Find where the given text appears and provide that cell's center as (x, y) coordinate. 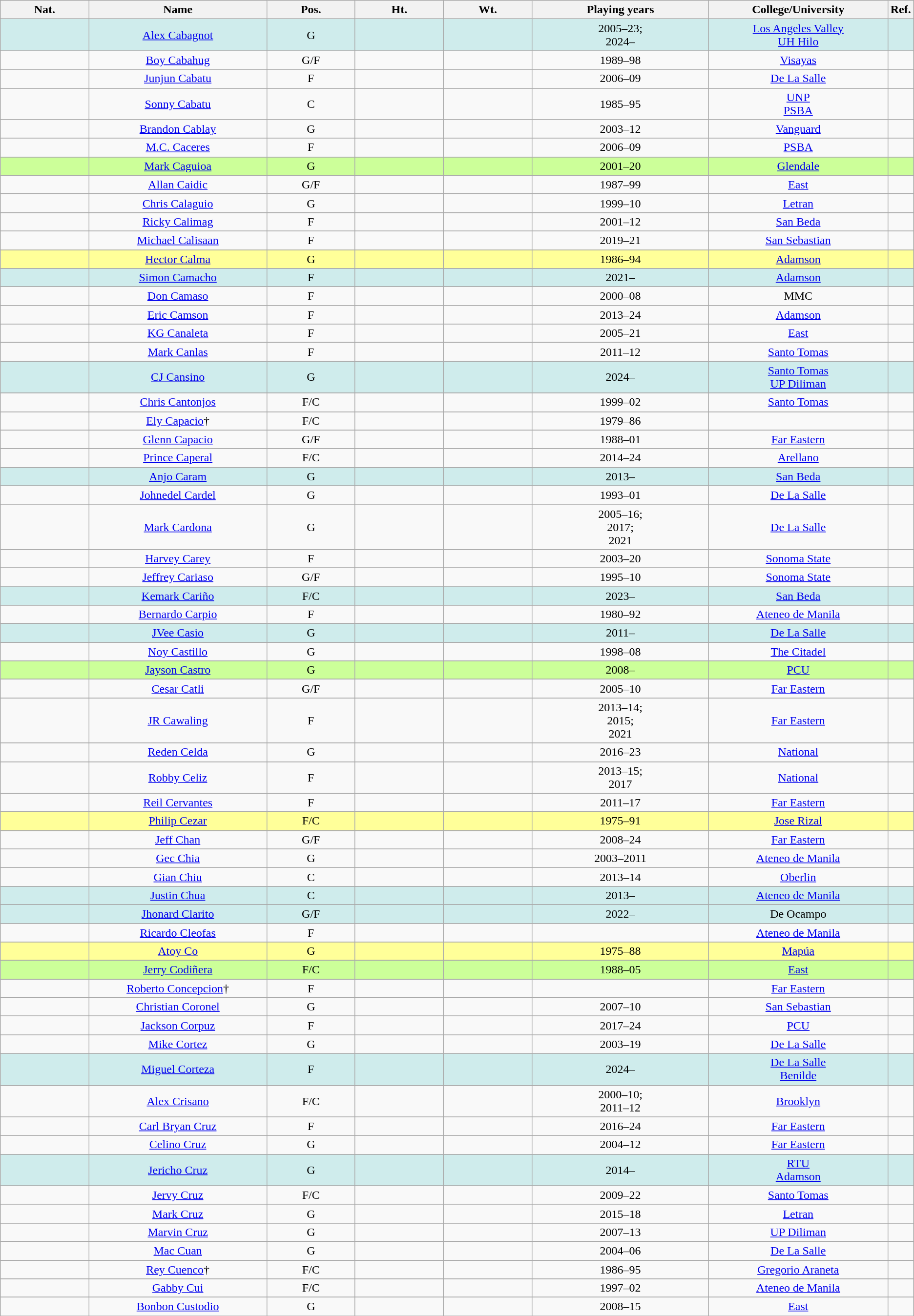
KG Canaleta (178, 333)
2022– (621, 914)
Ricky Calimag (178, 222)
1980–92 (621, 615)
Wt. (487, 10)
Nat. (45, 10)
Ely Capacio† (178, 421)
2017–24 (621, 1026)
1998–08 (621, 652)
Jhonard Clarito (178, 914)
2013–15;2017 (621, 777)
2011– (621, 633)
Chris Calaguio (178, 203)
2014–24 (621, 458)
2016–23 (621, 752)
2008– (621, 670)
Name (178, 10)
2004–06 (621, 1251)
Alex Crisano (178, 1101)
Gabby Cui (178, 1288)
Pos. (311, 10)
Eric Camson (178, 315)
Vanguard (798, 129)
2003–20 (621, 558)
Philip Cezar (178, 821)
College/University (798, 10)
1979–86 (621, 421)
Mark Caguioa (178, 166)
2011–12 (621, 352)
Brandon Cablay (178, 129)
Mark Cardona (178, 527)
2005–23;2024– (621, 35)
Mapúa (798, 951)
2001–12 (621, 222)
2000–08 (621, 296)
2001–20 (621, 166)
2000–10;2011–12 (621, 1101)
Prince Caperal (178, 458)
1988–01 (621, 439)
2007–10 (621, 1007)
Jerry Codiñera (178, 970)
Bonbon Custodio (178, 1307)
Reil Cervantes (178, 802)
Justin Chua (178, 895)
Gregorio Araneta (798, 1270)
Glendale (798, 166)
Boy Cabahug (178, 60)
Carl Bryan Cruz (178, 1126)
1987–99 (621, 185)
Junjun Cabatu (178, 79)
2005–10 (621, 689)
CJ Cansino (178, 377)
2003–12 (621, 129)
De Ocampo (798, 914)
Johnedel Cardel (178, 495)
The Citadel (798, 652)
Marvin Cruz (178, 1232)
2003–19 (621, 1044)
Jeff Chan (178, 840)
Roberto Concepcion† (178, 988)
2019–21 (621, 240)
Oberlin (798, 877)
Simon Camacho (178, 278)
2014– (621, 1170)
M.C. Caceres (178, 147)
Jervy Cruz (178, 1195)
Jericho Cruz (178, 1170)
Gec Chia (178, 858)
RTUAdamson (798, 1170)
Michael Calisaan (178, 240)
Los Angeles ValleyUH Hilo (798, 35)
2007–13 (621, 1232)
Allan Caidic (178, 185)
Anjo Caram (178, 476)
Chris Cantonjos (178, 402)
Jose Rizal (798, 821)
1989–98 (621, 60)
Cesar Catli (178, 689)
1975–88 (621, 951)
2004–12 (621, 1145)
Glenn Capacio (178, 439)
Arellano (798, 458)
1999–10 (621, 203)
2005–16;2017;2021 (621, 527)
Mark Cruz (178, 1213)
1985–95 (621, 103)
1999–02 (621, 402)
UNPPSBA (798, 103)
Harvey Carey (178, 558)
2008–15 (621, 1307)
Noy Castillo (178, 652)
2009–22 (621, 1195)
Celino Cruz (178, 1145)
1986–95 (621, 1270)
Jeffrey Cariaso (178, 577)
2011–17 (621, 802)
2021– (621, 278)
1986–94 (621, 259)
1995–10 (621, 577)
Christian Coronel (178, 1007)
2015–18 (621, 1213)
Ref. (900, 10)
2008–24 (621, 840)
PSBA (798, 147)
MMC (798, 296)
Ht. (399, 10)
Alex Cabagnot (178, 35)
Bernardo Carpio (178, 615)
Rey Cuenco† (178, 1270)
2003–2011 (621, 858)
Hector Calma (178, 259)
Sonny Cabatu (178, 103)
1988–05 (621, 970)
Gian Chiu (178, 877)
JR Cawaling (178, 720)
Atoy Co (178, 951)
Playing years (621, 10)
2013–14;2015;2021 (621, 720)
UP Diliman (798, 1232)
Brooklyn (798, 1101)
Jackson Corpuz (178, 1026)
JVee Casio (178, 633)
De La SalleBenilde (798, 1069)
1975–91 (621, 821)
Jayson Castro (178, 670)
Miguel Corteza (178, 1069)
Visayas (798, 60)
Kemark Cariño (178, 596)
2016–24 (621, 1126)
1993–01 (621, 495)
Robby Celiz (178, 777)
2005–21 (621, 333)
1997–02 (621, 1288)
Mac Cuan (178, 1251)
2013–24 (621, 315)
Santo TomasUP Diliman (798, 377)
Don Camaso (178, 296)
2023– (621, 596)
Mark Canlas (178, 352)
Ricardo Cleofas (178, 933)
Mike Cortez (178, 1044)
2013–14 (621, 877)
Reden Celda (178, 752)
